Pinpoint the cell where the given text exists, returning its [X, Y] midpoint coordinate. 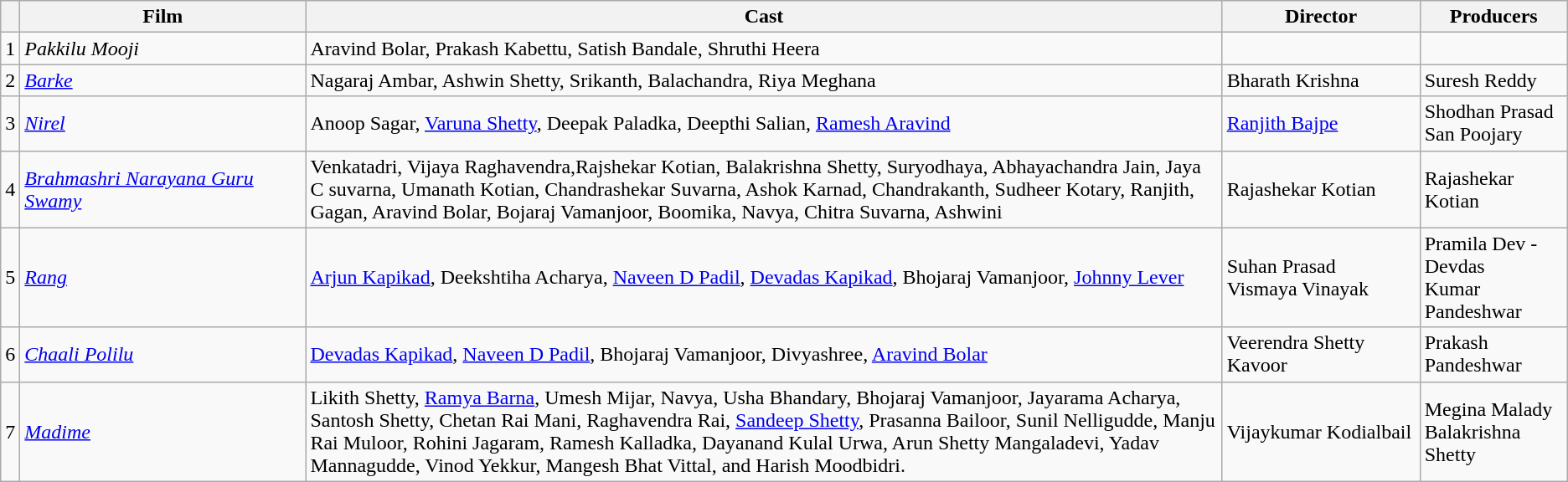
Rang [162, 278]
3 [10, 124]
Vijaykumar Kodialbail [1321, 432]
Prakash Pandeshwar [1493, 355]
Arjun Kapikad, Deekshtiha Acharya, Naveen D Padil, Devadas Kapikad, Bhojaraj Vamanjoor, Johnny Lever [764, 278]
Director [1321, 17]
Anoop Sagar, Varuna Shetty, Deepak Paladka, Deepthi Salian, Ramesh Aravind [764, 124]
Veerendra Shetty Kavoor [1321, 355]
Bharath Krishna [1321, 80]
Suresh Reddy [1493, 80]
6 [10, 355]
Film [162, 17]
Suhan PrasadVismaya Vinayak [1321, 278]
Devadas Kapikad, Naveen D Padil, Bhojaraj Vamanjoor, Divyashree, Aravind Bolar [764, 355]
Pakkilu Mooji [162, 49]
Ranjith Bajpe [1321, 124]
Aravind Bolar, Prakash Kabettu, Satish Bandale, Shruthi Heera [764, 49]
2 [10, 80]
Megina MaladyBalakrishna Shetty [1493, 432]
Shodhan PrasadSan Poojary [1493, 124]
7 [10, 432]
Producers [1493, 17]
Brahmashri Narayana Guru Swamy [162, 189]
Cast [764, 17]
Pramila Dev - DevdasKumar Pandeshwar [1493, 278]
5 [10, 278]
Chaali Polilu [162, 355]
4 [10, 189]
Madime [162, 432]
Nirel [162, 124]
1 [10, 49]
Barke [162, 80]
Nagaraj Ambar, Ashwin Shetty, Srikanth, Balachandra, Riya Meghana [764, 80]
